Locate the cell with the specified text and output its (X, Y) center coordinate. 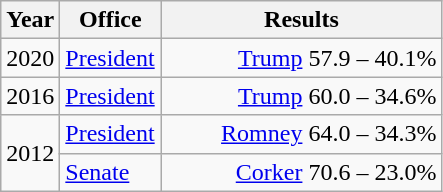
Senate (110, 172)
2016 (30, 96)
Trump 57.9 – 40.1% (302, 58)
Office (110, 20)
Results (302, 20)
Romney 64.0 – 34.3% (302, 134)
2020 (30, 58)
2012 (30, 153)
Corker 70.6 – 23.0% (302, 172)
Year (30, 20)
Trump 60.0 – 34.6% (302, 96)
